Extract the [x, y] coordinate from the center of the cell holding the provided text.  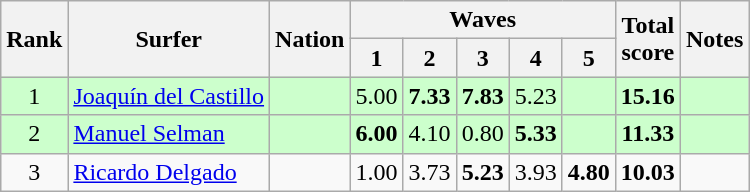
Rank [34, 39]
Surfer [169, 39]
3.93 [536, 172]
7.33 [430, 96]
10.03 [648, 172]
15.16 [648, 96]
Joaquín del Castillo [169, 96]
4.10 [430, 134]
1.00 [376, 172]
Ricardo Delgado [169, 172]
5.00 [376, 96]
Waves [482, 20]
3.73 [430, 172]
0.80 [482, 134]
5.33 [536, 134]
4 [536, 58]
5 [588, 58]
Manuel Selman [169, 134]
Nation [310, 39]
4.80 [588, 172]
11.33 [648, 134]
6.00 [376, 134]
Notes [714, 39]
7.83 [482, 96]
Totalscore [648, 39]
